Determine the (x, y) coordinate at the center of the cell enclosing the given text.  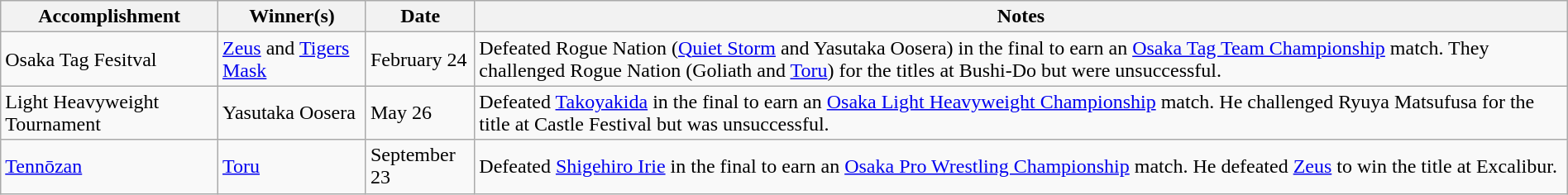
Accomplishment (109, 17)
Yasutaka Oosera (291, 112)
Defeated Shigehiro Irie in the final to earn an Osaka Pro Wrestling Championship match. He defeated Zeus to win the title at Excalibur. (1021, 167)
May 26 (420, 112)
Zeus and Tigers Mask (291, 59)
February 24 (420, 59)
Toru (291, 167)
Winner(s) (291, 17)
Osaka Tag Fesitval (109, 59)
Notes (1021, 17)
Tennōzan (109, 167)
September 23 (420, 167)
Date (420, 17)
Light Heavyweight Tournament (109, 112)
